For the text-containing cell, return its midpoint in [x, y] coordinate format. 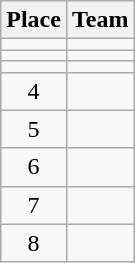
4 [34, 91]
8 [34, 243]
6 [34, 167]
Place [34, 20]
Team [100, 20]
7 [34, 205]
5 [34, 129]
